Scan for the cell matching the given text and deliver its (X, Y) coordinate at center. 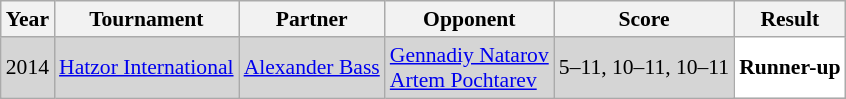
Year (28, 19)
Gennadiy Natarov Artem Pochtarev (470, 68)
Opponent (470, 19)
Score (644, 19)
Tournament (146, 19)
5–11, 10–11, 10–11 (644, 68)
Result (790, 19)
2014 (28, 68)
Hatzor International (146, 68)
Runner-up (790, 68)
Partner (312, 19)
Alexander Bass (312, 68)
